Return [x, y] of the center of cell containing provided text 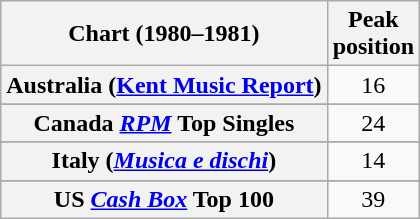
Italy (Musica e dischi) [164, 161]
US Cash Box Top 100 [164, 199]
16 [373, 85]
39 [373, 199]
Canada RPM Top Singles [164, 123]
Peak position [373, 34]
14 [373, 161]
24 [373, 123]
Australia (Kent Music Report) [164, 85]
Chart (1980–1981) [164, 34]
